For the text-containing cell, return its midpoint in [x, y] coordinate format. 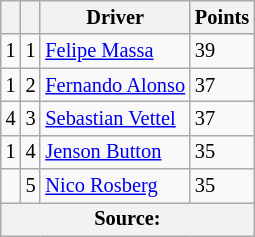
2 [31, 85]
Driver [115, 17]
Sebastian Vettel [115, 118]
Felipe Massa [115, 51]
Fernando Alonso [115, 85]
5 [31, 186]
3 [31, 118]
Source: [128, 219]
Nico Rosberg [115, 186]
Jenson Button [115, 152]
39 [222, 51]
Points [222, 17]
